Provide the (x, y) coordinate of the cell's center where the given text is located.  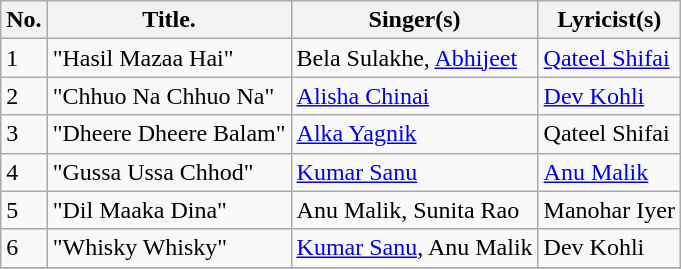
1 (24, 58)
5 (24, 210)
Lyricist(s) (609, 20)
Alka Yagnik (414, 134)
Kumar Sanu, Anu Malik (414, 248)
Anu Malik, Sunita Rao (414, 210)
4 (24, 172)
"Hasil Mazaa Hai" (169, 58)
"Dheere Dheere Balam" (169, 134)
No. (24, 20)
6 (24, 248)
3 (24, 134)
Anu Malik (609, 172)
Kumar Sanu (414, 172)
"Gussa Ussa Chhod" (169, 172)
Singer(s) (414, 20)
Manohar Iyer (609, 210)
"Chhuo Na Chhuo Na" (169, 96)
Title. (169, 20)
"Whisky Whisky" (169, 248)
Alisha Chinai (414, 96)
Bela Sulakhe, Abhijeet (414, 58)
"Dil Maaka Dina" (169, 210)
2 (24, 96)
